Return the (x, y) coordinate for the center point of the cell that contains the specified text.  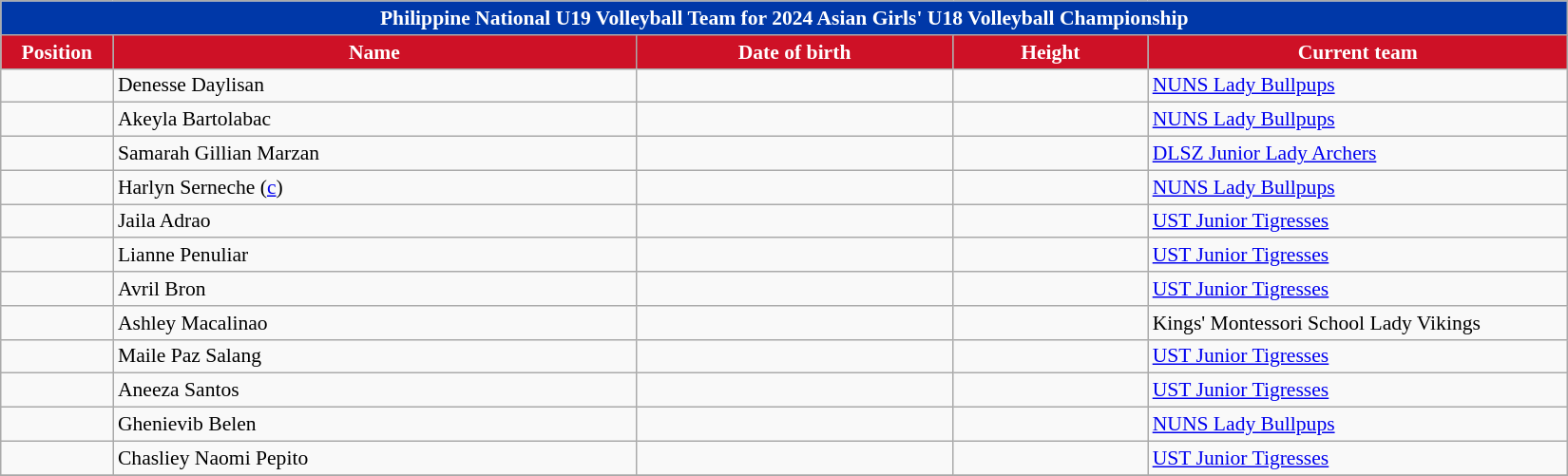
Philippine National U19 Volleyball Team for 2024 Asian Girls' U18 Volleyball Championship (785, 18)
Current team (1358, 52)
Maile Paz Salang (374, 356)
Chasliey Naomi Pepito (374, 458)
Akeyla Bartolabac (374, 120)
Kings' Montessori School Lady Vikings (1358, 323)
Lianne Penuliar (374, 256)
Position (57, 52)
Aneeza Santos (374, 390)
Avril Bron (374, 289)
Date of birth (794, 52)
Denesse Daylisan (374, 86)
Height (1051, 52)
Jaila Adrao (374, 221)
Ghenievib Belen (374, 425)
Ashley Macalinao (374, 323)
Samarah Gillian Marzan (374, 154)
Harlyn Serneche (c) (374, 187)
Name (374, 52)
DLSZ Junior Lady Archers (1358, 154)
